Pinpoint the cell where the given text exists, returning its [X, Y] midpoint coordinate. 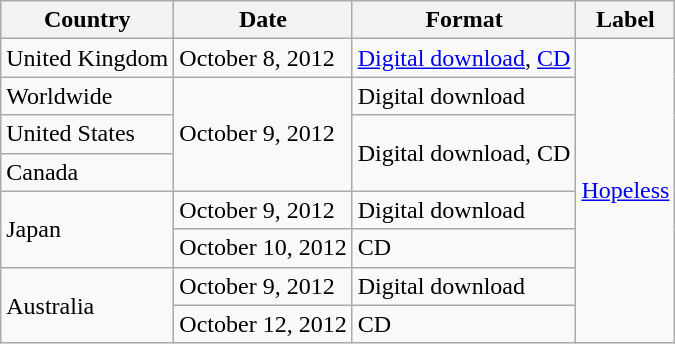
Japan [88, 229]
United Kingdom [88, 58]
October 8, 2012 [263, 58]
Hopeless [626, 191]
Worldwide [88, 96]
Format [464, 20]
Canada [88, 172]
Label [626, 20]
Country [88, 20]
United States [88, 134]
October 12, 2012 [263, 324]
Date [263, 20]
October 10, 2012 [263, 248]
Australia [88, 305]
